Pinpoint the cell where the given text exists, returning its [X, Y] midpoint coordinate. 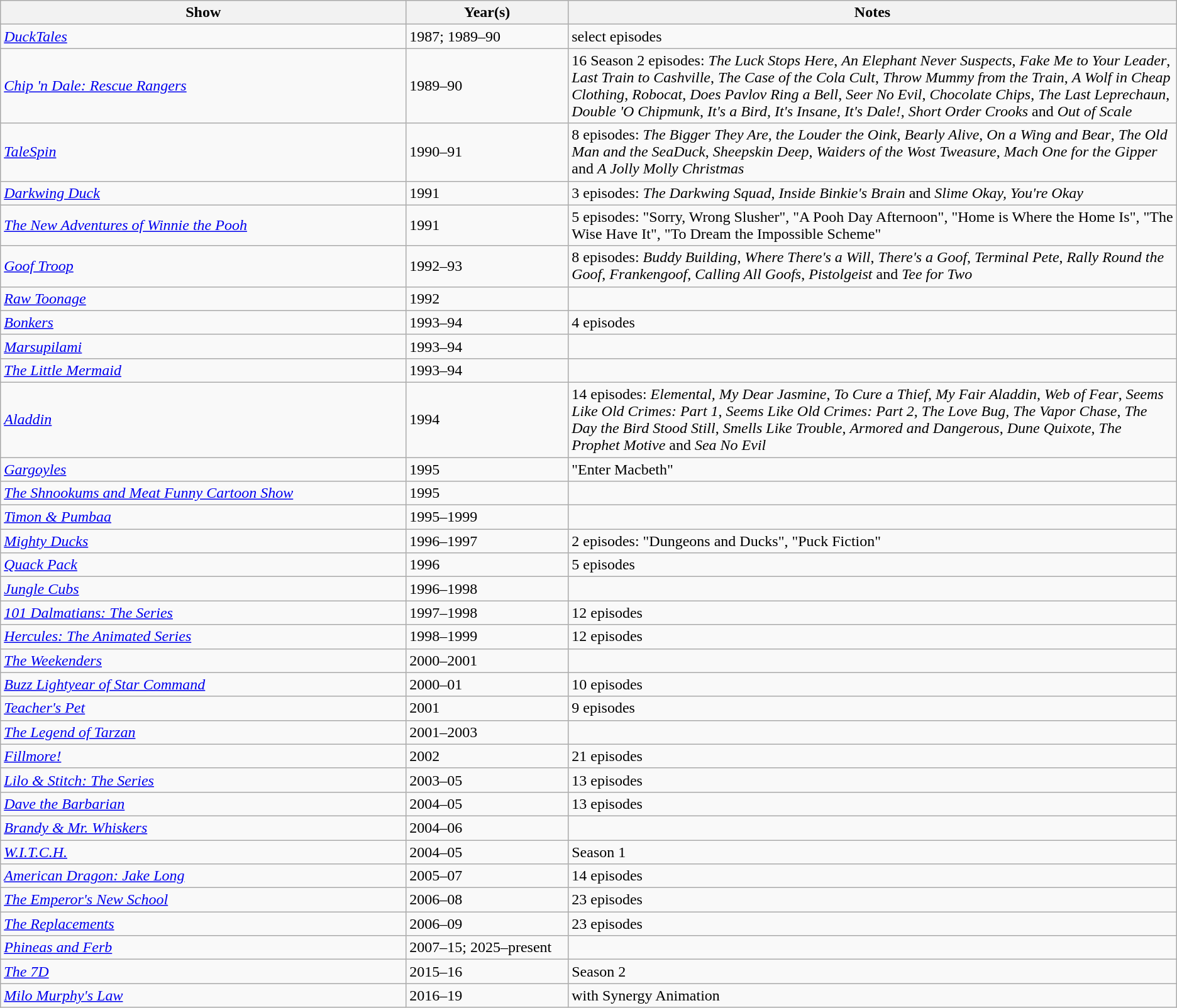
2006–09 [487, 924]
1989–90 [487, 85]
with Synergy Animation [873, 995]
TaleSpin [204, 152]
2002 [487, 756]
1998–1999 [487, 637]
The Replacements [204, 924]
1996–1997 [487, 541]
101 Dalmatians: The Series [204, 613]
1996 [487, 565]
1992 [487, 299]
Bonkers [204, 322]
1994 [487, 420]
2000–2001 [487, 660]
1987; 1989–90 [487, 36]
Buzz Lightyear of Star Command [204, 684]
10 episodes [873, 684]
2016–19 [487, 995]
Brandy & Mr. Whiskers [204, 828]
Marsupilami [204, 346]
Gargoyles [204, 469]
W.I.T.C.H. [204, 852]
1992–93 [487, 266]
Darkwing Duck [204, 193]
2001–2003 [487, 732]
Jungle Cubs [204, 589]
2001 [487, 708]
Quack Pack [204, 565]
Teacher's Pet [204, 708]
Season 2 [873, 972]
5 episodes: "Sorry, Wrong Slusher", "A Pooh Day Afternoon", "Home is Where the Home Is", "The Wise Have It", "To Dream the Impossible Scheme" [873, 225]
"Enter Macbeth" [873, 469]
4 episodes [873, 322]
The Legend of Tarzan [204, 732]
1997–1998 [487, 613]
2003–05 [487, 780]
Fillmore! [204, 756]
2 episodes: "Dungeons and Ducks", "Puck Fiction" [873, 541]
Phineas and Ferb [204, 948]
1990–91 [487, 152]
The 7D [204, 972]
Notes [873, 13]
Raw Toonage [204, 299]
Dave the Barbarian [204, 804]
14 episodes [873, 876]
The Shnookums and Meat Funny Cartoon Show [204, 493]
Hercules: The Animated Series [204, 637]
Show [204, 13]
Lilo & Stitch: The Series [204, 780]
5 episodes [873, 565]
2007–15; 2025–present [487, 948]
3 episodes: The Darkwing Squad, Inside Binkie's Brain and Slime Okay, You're Okay [873, 193]
Timon & Pumbaa [204, 517]
2006–08 [487, 900]
Milo Murphy's Law [204, 995]
1995–1999 [487, 517]
2000–01 [487, 684]
The Little Mermaid [204, 370]
Goof Troop [204, 266]
Year(s) [487, 13]
1996–1998 [487, 589]
Season 1 [873, 852]
DuckTales [204, 36]
9 episodes [873, 708]
2005–07 [487, 876]
American Dragon: Jake Long [204, 876]
2004–06 [487, 828]
select episodes [873, 36]
Chip 'n Dale: Rescue Rangers [204, 85]
Mighty Ducks [204, 541]
21 episodes [873, 756]
2015–16 [487, 972]
The New Adventures of Winnie the Pooh [204, 225]
The Emperor's New School [204, 900]
The Weekenders [204, 660]
Aladdin [204, 420]
